Determine the (X, Y) coordinate at the center of the cell enclosing the given text.  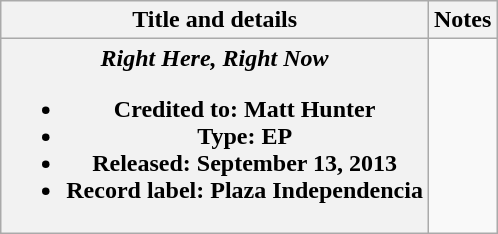
Title and details (215, 20)
Right Here, Right NowCredited to: Matt HunterType: EPReleased: September 13, 2013Record label: Plaza Independencia (215, 136)
Notes (462, 20)
